For the text-containing cell, return its midpoint in [X, Y] coordinate format. 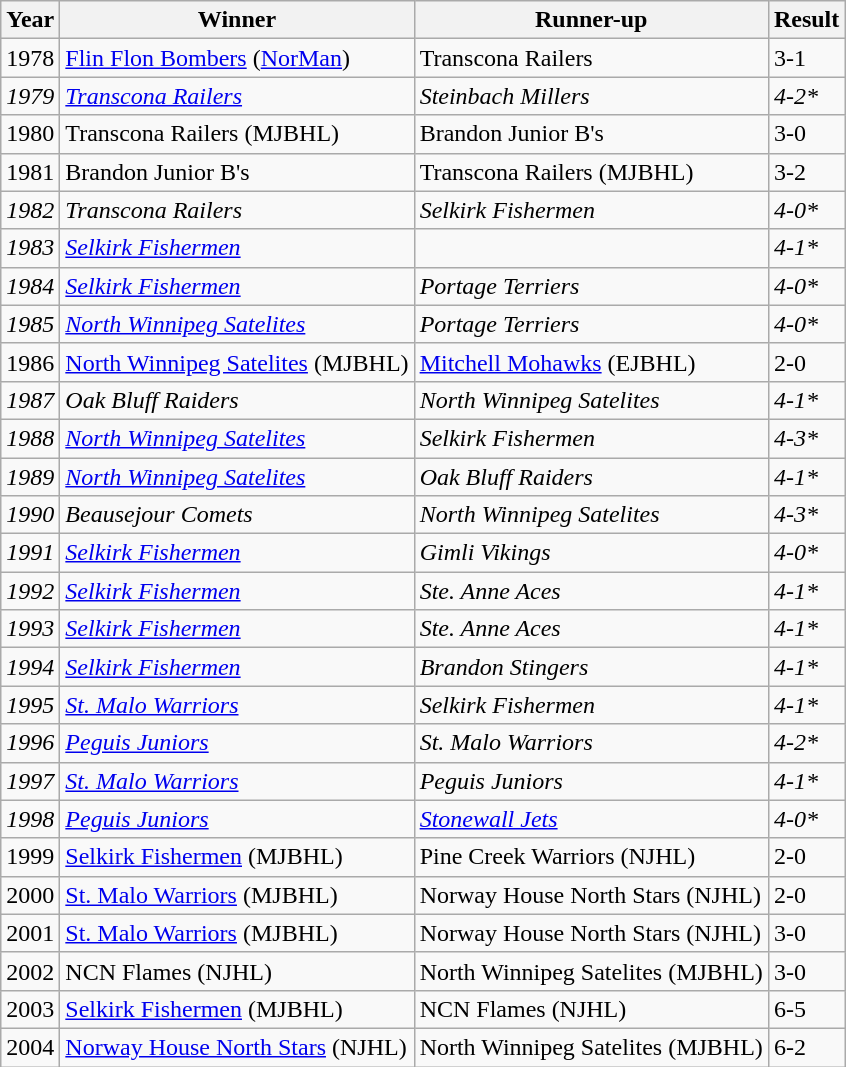
1989 [30, 477]
1994 [30, 667]
6-5 [806, 1009]
6-2 [806, 1047]
Brandon Stingers [591, 667]
1984 [30, 286]
2001 [30, 933]
Beausejour Comets [237, 515]
2004 [30, 1047]
Flin Flon Bombers (NorMan) [237, 58]
Gimli Vikings [591, 553]
1993 [30, 629]
1986 [30, 362]
1980 [30, 134]
1998 [30, 819]
1992 [30, 591]
1999 [30, 857]
3-1 [806, 58]
1983 [30, 248]
1997 [30, 781]
Winner [237, 20]
1979 [30, 96]
1981 [30, 172]
3-2 [806, 172]
2002 [30, 971]
Pine Creek Warriors (NJHL) [591, 857]
1978 [30, 58]
Mitchell Mohawks (EJBHL) [591, 362]
1988 [30, 438]
1991 [30, 553]
Steinbach Millers [591, 96]
1995 [30, 705]
1996 [30, 743]
1990 [30, 515]
2000 [30, 895]
1987 [30, 400]
Runner-up [591, 20]
1985 [30, 324]
1982 [30, 210]
Stonewall Jets [591, 819]
Year [30, 20]
Result [806, 20]
2003 [30, 1009]
